Return the [x, y] coordinate for the center point of the cell that contains the specified text.  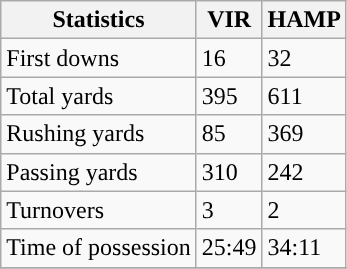
242 [304, 172]
VIR [229, 20]
369 [304, 134]
Passing yards [99, 172]
Turnovers [99, 210]
16 [229, 58]
Statistics [99, 20]
Rushing yards [99, 134]
2 [304, 210]
310 [229, 172]
34:11 [304, 248]
395 [229, 96]
85 [229, 134]
Total yards [99, 96]
HAMP [304, 20]
25:49 [229, 248]
First downs [99, 58]
3 [229, 210]
611 [304, 96]
32 [304, 58]
Time of possession [99, 248]
